Locate the cell with the specified text and output its (x, y) center coordinate. 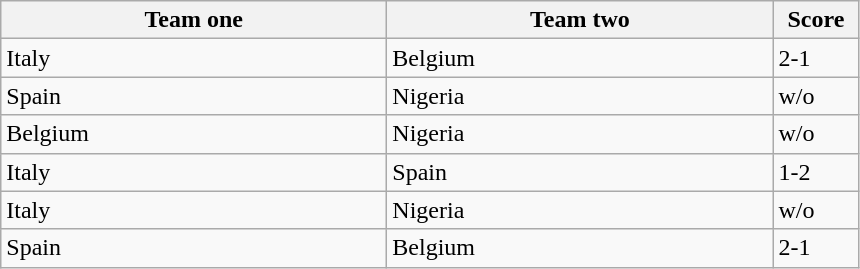
Score (816, 20)
Team one (194, 20)
1-2 (816, 172)
Team two (580, 20)
